Locate the cell with the specified text and output its [X, Y] center coordinate. 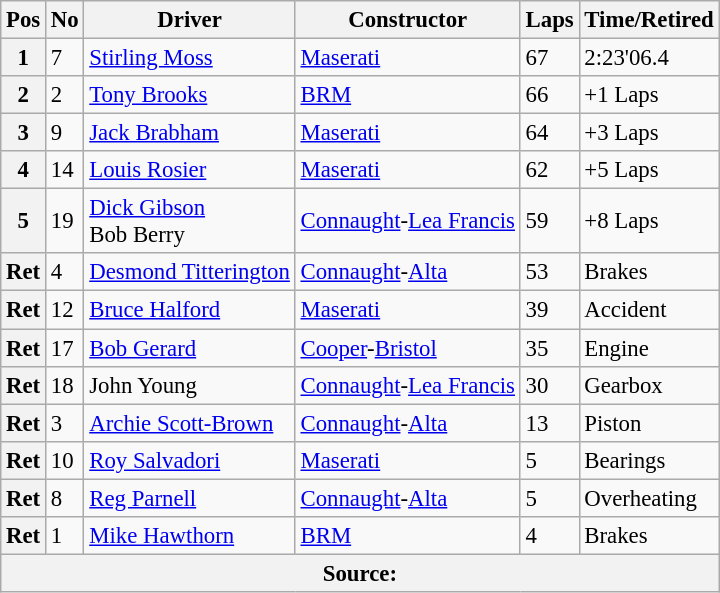
7 [65, 58]
2:23'06.4 [649, 58]
Jack Brabham [190, 133]
59 [550, 222]
Gearbox [649, 385]
Bearings [649, 460]
Overheating [649, 498]
18 [65, 385]
Louis Rosier [190, 170]
Driver [190, 20]
Laps [550, 20]
19 [65, 222]
14 [65, 170]
66 [550, 95]
Piston [649, 423]
Stirling Moss [190, 58]
39 [550, 310]
Bob Gerard [190, 348]
64 [550, 133]
+1 Laps [649, 95]
Mike Hawthorn [190, 536]
Reg Parnell [190, 498]
Accident [649, 310]
Bruce Halford [190, 310]
John Young [190, 385]
35 [550, 348]
Desmond Titterington [190, 273]
62 [550, 170]
30 [550, 385]
Pos [24, 20]
9 [65, 133]
Source: [360, 573]
+8 Laps [649, 222]
17 [65, 348]
8 [65, 498]
53 [550, 273]
No [65, 20]
Tony Brooks [190, 95]
Dick Gibson Bob Berry [190, 222]
+3 Laps [649, 133]
+5 Laps [649, 170]
10 [65, 460]
Constructor [408, 20]
Time/Retired [649, 20]
12 [65, 310]
Archie Scott-Brown [190, 423]
Engine [649, 348]
Cooper-Bristol [408, 348]
Roy Salvadori [190, 460]
67 [550, 58]
13 [550, 423]
